From the cell containing the given text, extract its center point as [X, Y] coordinate. 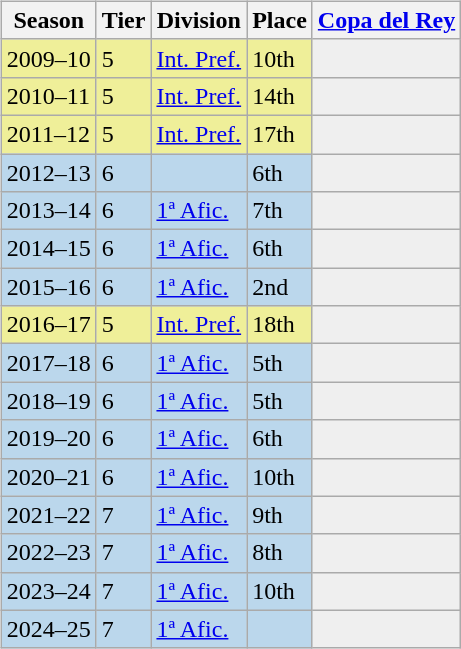
2010–11 [48, 96]
2022–23 [48, 553]
17th [280, 134]
Place [280, 20]
2016–17 [48, 325]
2013–14 [48, 211]
7th [280, 211]
2nd [280, 287]
2011–12 [48, 134]
2024–25 [48, 629]
2018–19 [48, 401]
Season [48, 20]
Copa del Rey [386, 20]
8th [280, 553]
2012–13 [48, 173]
2021–22 [48, 515]
2014–15 [48, 249]
Division [199, 20]
2017–18 [48, 363]
2009–10 [48, 58]
2019–20 [48, 439]
2020–21 [48, 477]
18th [280, 325]
2015–16 [48, 287]
14th [280, 96]
Tier [124, 20]
9th [280, 515]
2023–24 [48, 591]
